Scan for the cell matching the given text and deliver its [x, y] coordinate at center. 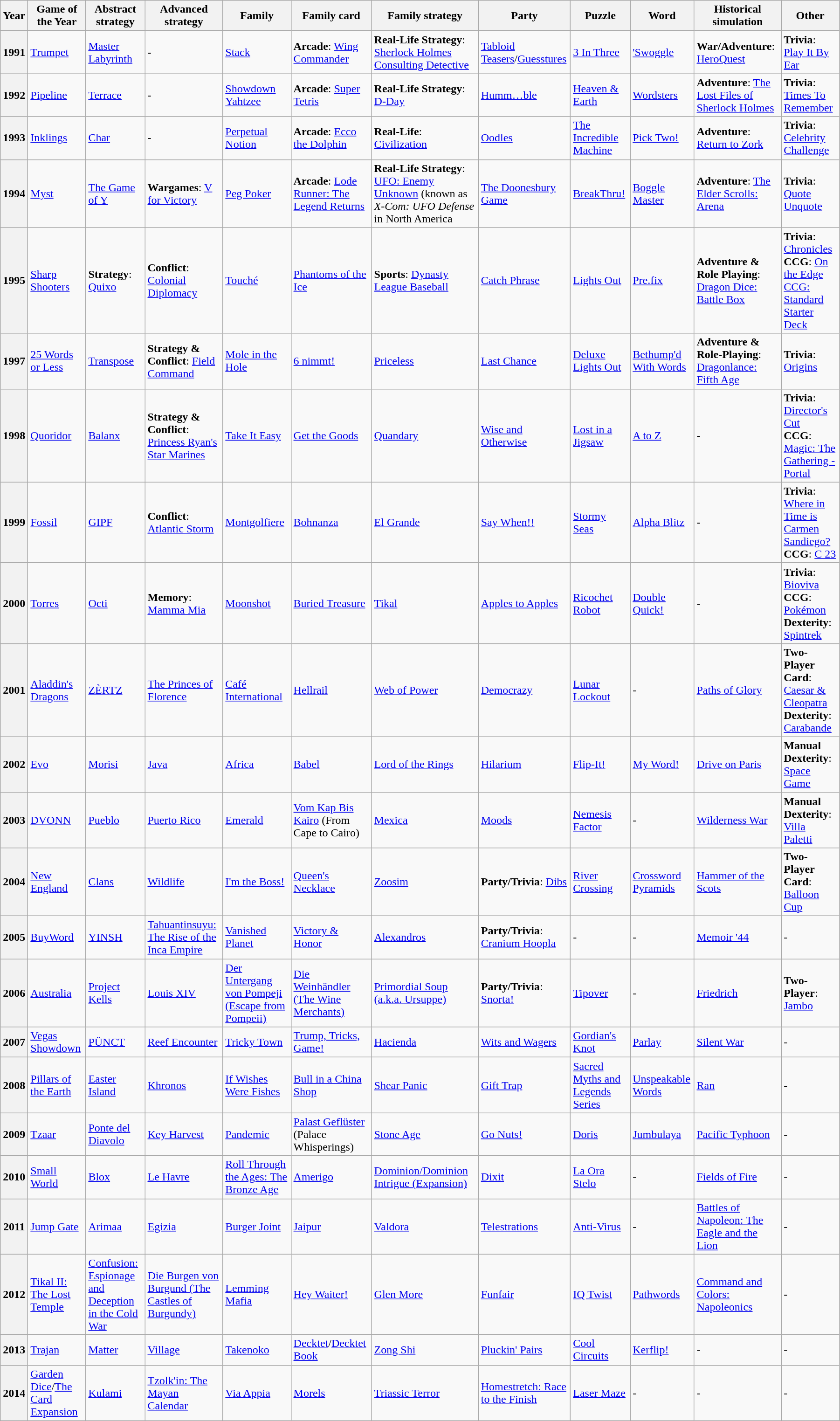
Ponte del Diavolo [116, 1134]
2010 [14, 1177]
Conflict: Colonial Diplomacy [184, 281]
Pathwords [662, 1294]
'Swoggle [662, 52]
Tzolk'in: The Mayan Calendar [184, 1393]
Manual Dexterity: Villa Paletti [810, 821]
Africa [257, 765]
1999 [14, 522]
Tikal [425, 603]
Tricky Town [257, 1042]
Double Quick! [662, 603]
Real-Life Strategy: Sherlock Holmes Consulting Detective [425, 52]
Amerigo [331, 1177]
Die Burgen von Burgund (The Castles of Burgundy) [184, 1294]
My Word! [662, 765]
River Crossing [600, 882]
Moonshot [257, 603]
Family [257, 16]
Friedrich [737, 993]
Battles of Napoleon: The Eagle and the Lion [737, 1226]
Command and Colors: Napoleonics [737, 1294]
2008 [14, 1085]
Jaipur [331, 1226]
Decktet/Decktet Book [331, 1350]
Pacific Typhoon [737, 1134]
Boggle Master [662, 193]
Tipover [600, 993]
Gift Trap [524, 1085]
Hey Waiter! [331, 1294]
Wordsters [662, 95]
2012 [14, 1294]
2009 [14, 1134]
Strategy & Conflict: Princess Ryan's Star Marines [184, 435]
IQ Twist [600, 1294]
Alexandros [425, 938]
Adventure: The Elder Scrolls: Arena [737, 193]
BreakThru! [600, 193]
El Grande [425, 522]
Pandemic [257, 1134]
2006 [14, 993]
Democrazy [524, 690]
Priceless [425, 361]
Party [524, 16]
Pluckin' Pairs [524, 1350]
Egizia [184, 1226]
Matter [116, 1350]
Small World [57, 1177]
New England [57, 882]
Two-Player: Jambo [810, 993]
Burger Joint [257, 1226]
Jumbulaya [662, 1134]
Dominion/Dominion Intrigue (Expansion) [425, 1177]
Wits and Wagers [524, 1042]
Real-Life: Civilization [425, 138]
2000 [14, 603]
Party/Trivia: Cranium Hoopla [524, 938]
Vom Kap Bis Kairo (From Cape to Cairo) [331, 821]
Ran [737, 1085]
Transpose [116, 361]
Tabloid Teasers/Guesstures [524, 52]
Palast Geflüster (Palace Whisperings) [331, 1134]
Lord of the Rings [425, 765]
Year [14, 16]
Showdown Yahtzee [257, 95]
Terrace [116, 95]
Lights Out [600, 281]
Reef Encounter [184, 1042]
Tzaar [57, 1134]
Party/Trivia: Dibs [524, 882]
Parlay [662, 1042]
3 In Three [600, 52]
Tikal II: The Lost Temple [57, 1294]
Hilarium [524, 765]
Perpetual Notion [257, 138]
Trivia: Quote Unquote [810, 193]
Family card [331, 16]
Hellrail [331, 690]
2005 [14, 938]
Conflict: Atlantic Storm [184, 522]
Fossil [57, 522]
1997 [14, 361]
Peg Poker [257, 193]
Apples to Apples [524, 603]
Abstract strategy [116, 16]
Morisi [116, 765]
Moods [524, 821]
Telestrations [524, 1226]
Memoir '44 [737, 938]
Mexica [425, 821]
Get the Goods [331, 435]
Trump, Tricks, Game! [331, 1042]
1995 [14, 281]
Trivia: Origins [810, 361]
Real-Life Strategy: D-Day [425, 95]
Der Untergang von Pompeji (Escape from Pompeii) [257, 993]
Pick Two! [662, 138]
Inklings [57, 138]
Blox [116, 1177]
Say When!! [524, 522]
Trivia: Play It By Ear [810, 52]
Australia [57, 993]
Torres [57, 603]
Anti-Virus [600, 1226]
Le Havre [184, 1177]
Pueblo [116, 821]
Village [184, 1350]
Shear Panic [425, 1085]
The Incredible Machine [600, 138]
Adventure: Return to Zork [737, 138]
Zoosim [425, 882]
2007 [14, 1042]
Trivia: Times To Remember [810, 95]
Advanced strategy [184, 16]
Stone Age [425, 1134]
Octi [116, 603]
Emerald [257, 821]
Balanx [116, 435]
Lemming Mafia [257, 1294]
2011 [14, 1226]
Wargames: V for Victory [184, 193]
Touché [257, 281]
Primordial Soup (a.k.a. Ursuppe) [425, 993]
Queen's Necklace [331, 882]
Arcade: Ecco the Dolphin [331, 138]
Kulami [116, 1393]
YINSH [116, 938]
Memory: Mamma Mia [184, 603]
Real-Life Strategy: UFO: Enemy Unknown (known as X-Com: UFO Defense in North America [425, 193]
Arcade: Wing Commander [331, 52]
Silent War [737, 1042]
Two-Player Card: Balloon Cup [810, 882]
Louis XIV [184, 993]
Strategy & Conflict: Field Command [184, 361]
The Princes of Florence [184, 690]
PÜNCT [116, 1042]
Historical simulation [737, 16]
Trivia: Where in Time is Carmen Sandiego?CCG: C 23 [810, 522]
1992 [14, 95]
Nemesis Factor [600, 821]
Cool Circuits [600, 1350]
Alpha Blitz [662, 522]
Last Chance [524, 361]
Buried Treasure [331, 603]
Pillars of the Earth [57, 1085]
Bethump'd With Words [662, 361]
Arimaa [116, 1226]
Java [184, 765]
Doris [600, 1134]
Arcade: Lode Runner: The Legend Returns [331, 193]
Arcade: Super Tetris [331, 95]
Party/Trivia: Snorta! [524, 993]
Heaven & Earth [600, 95]
Trajan [57, 1350]
GIPF [116, 522]
2002 [14, 765]
Zong Shi [425, 1350]
Takenoko [257, 1350]
Hacienda [425, 1042]
Web of Power [425, 690]
Valdora [425, 1226]
1998 [14, 435]
Unspeakable Words [662, 1085]
Die Weinhändler (The Wine Merchants) [331, 993]
Quoridor [57, 435]
Morels [331, 1393]
2014 [14, 1393]
Phantoms of the Ice [331, 281]
1993 [14, 138]
War/Adventure: HeroQuest [737, 52]
Kerflip! [662, 1350]
ZÈRTZ [116, 690]
Other [810, 16]
Crossword Pyramids [662, 882]
Go Nuts! [524, 1134]
Ricochet Robot [600, 603]
2003 [14, 821]
Deluxe Lights Out [600, 361]
Key Harvest [184, 1134]
Jump Gate [57, 1226]
BuyWord [57, 938]
The Doonesbury Game [524, 193]
Strategy: Quixo [116, 281]
A to Z [662, 435]
Mole in the Hole [257, 361]
Fields of Fire [737, 1177]
Game of the Year [57, 16]
Adventure & Role-Playing: Dragonlance: Fifth Age [737, 361]
2001 [14, 690]
Lunar Lockout [600, 690]
Char [116, 138]
Myst [57, 193]
Dixit [524, 1177]
Garden Dice/The Card Expansion [57, 1393]
Bull in a China Shop [331, 1085]
25 Words or Less [57, 361]
I'm the Boss! [257, 882]
Confusion: Espionage and Deception in the Cold War [116, 1294]
Laser Maze [600, 1393]
Babel [331, 765]
Sharp Shooters [57, 281]
Two-Player Card: Caesar & CleopatraDexterity: Carabande [810, 690]
Sports: Dynasty League Baseball [425, 281]
Project Kells [116, 993]
Catch Phrase [524, 281]
Quandary [425, 435]
Oodles [524, 138]
DVONN [57, 821]
Pre.fix [662, 281]
Trivia: Celebrity Challenge [810, 138]
Wise and Otherwise [524, 435]
Drive on Paris [737, 765]
Pipeline [57, 95]
Take It Easy [257, 435]
Flip-It! [600, 765]
Manual Dexterity: Space Game [810, 765]
Khronos [184, 1085]
Wilderness War [737, 821]
Paths of Glory [737, 690]
Puzzle [600, 16]
Vanished Planet [257, 938]
Aladdin's Dragons [57, 690]
1991 [14, 52]
Victory & Honor [331, 938]
Via Appia [257, 1393]
Lost in a Jigsaw [600, 435]
2004 [14, 882]
Family strategy [425, 16]
Triassic Terror [425, 1393]
If Wishes Were Fishes [257, 1085]
Trumpet [57, 52]
Wildlife [184, 882]
Gordian's Knot [600, 1042]
Adventure & Role Playing: Dragon Dice: Battle Box [737, 281]
Stormy Seas [600, 522]
2013 [14, 1350]
Puerto Rico [184, 821]
Sacred Myths and Legends Series [600, 1085]
Hammer of the Scots [737, 882]
1994 [14, 193]
Homestretch: Race to the Finish [524, 1393]
Roll Through the Ages: The Bronze Age [257, 1177]
Clans [116, 882]
Humm…ble [524, 95]
Stack [257, 52]
La Ora Stelo [600, 1177]
Glen More [425, 1294]
Bohnanza [331, 522]
Easter Island [116, 1085]
6 nimmt! [331, 361]
Trivia: ChroniclesCCG: On the Edge CCG: Standard Starter Deck [810, 281]
Evo [57, 765]
Trivia: BiovivaCCG: PokémonDexterity: Spintrek [810, 603]
Master Labyrinth [116, 52]
Tahuantinsuyu: The Rise of the Inca Empire [184, 938]
Vegas Showdown [57, 1042]
The Game of Y [116, 193]
Funfair [524, 1294]
Trivia: Director's CutCCG: Magic: The Gathering - Portal [810, 435]
Adventure: The Lost Files of Sherlock Holmes [737, 95]
Café International [257, 690]
Word [662, 16]
Montgolfiere [257, 522]
